Return the (x, y) coordinate for the center point of the cell that contains the specified text.  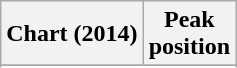
Peakposition (189, 34)
Chart (2014) (72, 34)
